Return (X, Y) of the center of cell containing provided text 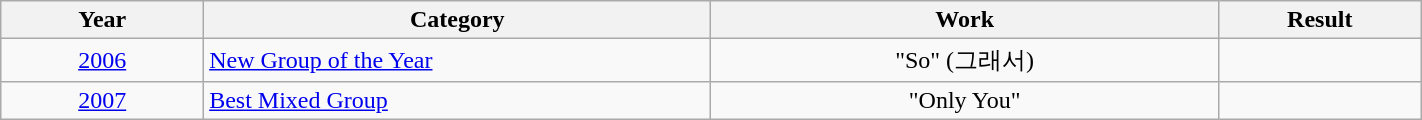
Work (964, 20)
Best Mixed Group (458, 100)
"So" (그래서) (964, 60)
Year (102, 20)
Result (1320, 20)
2006 (102, 60)
"Only You" (964, 100)
New Group of the Year (458, 60)
2007 (102, 100)
Category (458, 20)
